Output the (X, Y) coordinate of the center of the cell containing the given text.  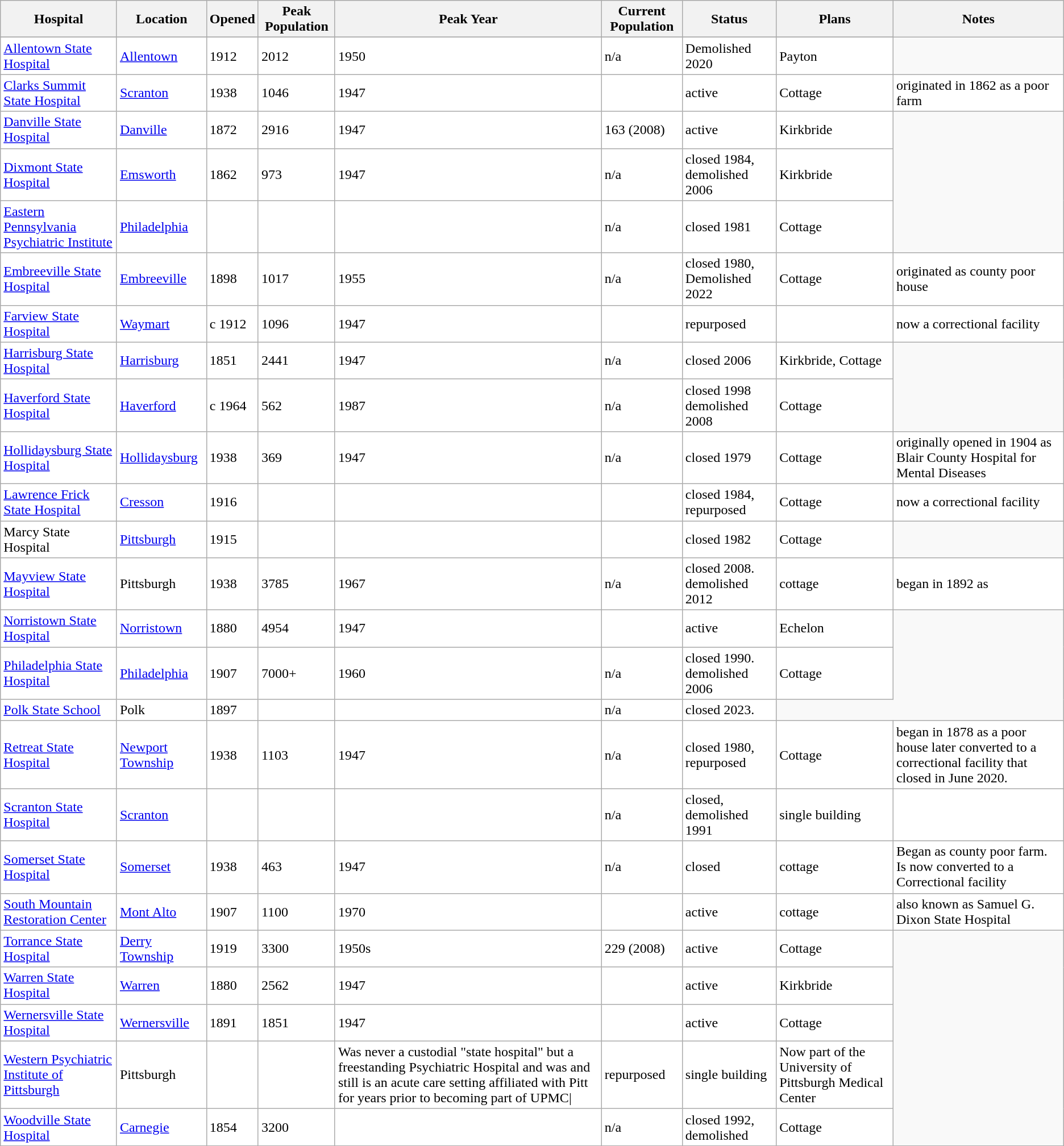
c 1912 (232, 324)
South Mountain Restoration Center (59, 911)
7000+ (297, 673)
1096 (297, 324)
463 (297, 867)
Western Psychiatric Institute of Pittsburgh (59, 1075)
Clarks Summit State Hospital (59, 93)
closed 1980, repurposed (729, 755)
c 1964 (232, 405)
Derry Township (161, 949)
Retreat State Hospital (59, 755)
Now part of the University of Pittsburgh Medical Center (835, 1075)
originated in 1862 as a poor farm (978, 93)
Carnegie (161, 1127)
Opened (232, 19)
4954 (297, 628)
closed (729, 867)
1950s (468, 949)
Status (729, 19)
Polk (161, 710)
began in 1878 as a poor house later converted to a correctional facility that closed in June 2020. (978, 755)
Waymart (161, 324)
Hollidaysburg State Hospital (59, 457)
Harrisburg State Hospital (59, 360)
3300 (297, 949)
1950 (468, 56)
originated as county poor house (978, 279)
closed 1984, repurposed (729, 502)
Norristown State Hospital (59, 628)
Polk State School (59, 710)
Peak Year (468, 19)
163 (2008) (642, 130)
Woodville State Hospital (59, 1127)
Notes (978, 19)
Torrance State Hospital (59, 949)
Hospital (59, 19)
1100 (297, 911)
Newport Township (161, 755)
2441 (297, 360)
closed 1980, Demolished 2022 (729, 279)
Allentown (161, 56)
Mont Alto (161, 911)
1854 (232, 1127)
Began as county poor farm. Is now converted to a Correctional facility (978, 867)
closed 1979 (729, 457)
Allentown State Hospital (59, 56)
Echelon (835, 628)
Demolished 2020 (729, 56)
1970 (468, 911)
Wernersville State Hospital (59, 1023)
closed 1992, demolished (729, 1127)
1915 (232, 539)
1916 (232, 502)
Haverford State Hospital (59, 405)
Location (161, 19)
Farview State Hospital (59, 324)
originally opened in 1904 as Blair County Hospital for Mental Diseases (978, 457)
1017 (297, 279)
closed 1984, demolished 2006 (729, 174)
3200 (297, 1127)
closed 1998demolished 2008 (729, 405)
Danville (161, 130)
1987 (468, 405)
Embreeville (161, 279)
Emsworth (161, 174)
Current Population (642, 19)
1967 (468, 584)
Wernersville (161, 1023)
began in 1892 as (978, 584)
1897 (232, 710)
2012 (297, 56)
3785 (297, 584)
Dixmont State Hospital (59, 174)
1960 (468, 673)
Embreeville State Hospital (59, 279)
Plans (835, 19)
1919 (232, 949)
closed 1981 (729, 227)
1891 (232, 1023)
1103 (297, 755)
Eastern Pennsylvania Psychiatric Institute (59, 227)
Lawrence Frick State Hospital (59, 502)
1862 (232, 174)
Kirkbride, Cottage (835, 360)
closed, demolished 1991 (729, 815)
1046 (297, 93)
Marcy State Hospital (59, 539)
closed 2006 (729, 360)
closed 1982 (729, 539)
Haverford (161, 405)
1872 (232, 130)
Payton (835, 56)
Somerset State Hospital (59, 867)
Cresson (161, 502)
Norristown (161, 628)
2562 (297, 985)
1955 (468, 279)
1912 (232, 56)
369 (297, 457)
Harrisburg (161, 360)
Hollidaysburg (161, 457)
Warren State Hospital (59, 985)
Somerset (161, 867)
2916 (297, 130)
closed 2008.demolished 2012 (729, 584)
Danville State Hospital (59, 130)
Peak Population (297, 19)
closed 2023. (729, 710)
973 (297, 174)
Philadelphia State Hospital (59, 673)
also known as Samuel G. Dixon State Hospital (978, 911)
1898 (232, 279)
229 (2008) (642, 949)
Mayview State Hospital (59, 584)
562 (297, 405)
Scranton State Hospital (59, 815)
Warren (161, 985)
closed 1990. demolished 2006 (729, 673)
